Return (x, y) of the center of cell containing provided text 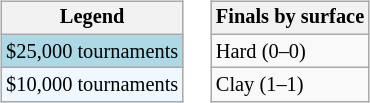
Hard (0–0) (290, 51)
$10,000 tournaments (92, 85)
Clay (1–1) (290, 85)
Legend (92, 18)
Finals by surface (290, 18)
$25,000 tournaments (92, 51)
